Extract the (X, Y) coordinate from the center of the cell holding the provided text.  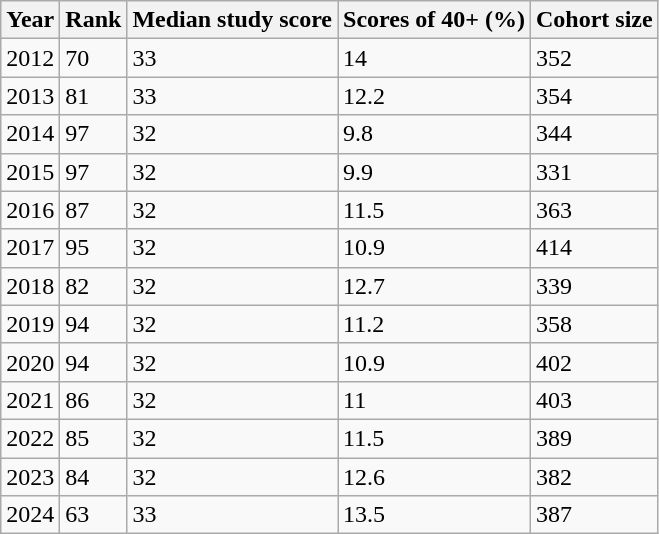
Scores of 40+ (%) (434, 20)
85 (94, 438)
352 (594, 58)
Cohort size (594, 20)
2015 (30, 172)
Rank (94, 20)
12.7 (434, 286)
9.8 (434, 134)
2024 (30, 515)
331 (594, 172)
82 (94, 286)
403 (594, 400)
12.2 (434, 96)
70 (94, 58)
86 (94, 400)
12.6 (434, 477)
389 (594, 438)
2016 (30, 210)
414 (594, 248)
2023 (30, 477)
87 (94, 210)
Year (30, 20)
13.5 (434, 515)
382 (594, 477)
84 (94, 477)
63 (94, 515)
358 (594, 324)
363 (594, 210)
2018 (30, 286)
344 (594, 134)
9.9 (434, 172)
2021 (30, 400)
354 (594, 96)
387 (594, 515)
2019 (30, 324)
2020 (30, 362)
2022 (30, 438)
11.2 (434, 324)
2017 (30, 248)
2012 (30, 58)
2013 (30, 96)
14 (434, 58)
Median study score (232, 20)
11 (434, 400)
402 (594, 362)
95 (94, 248)
2014 (30, 134)
339 (594, 286)
81 (94, 96)
